Extract the (X, Y) coordinate from the center of the cell holding the provided text.  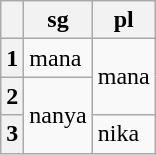
3 (12, 134)
2 (12, 96)
1 (12, 58)
pl (124, 20)
sg (58, 20)
nika (124, 134)
nanya (58, 115)
